Detect which cell encompasses the target text, then output its [x, y] center coordinate. 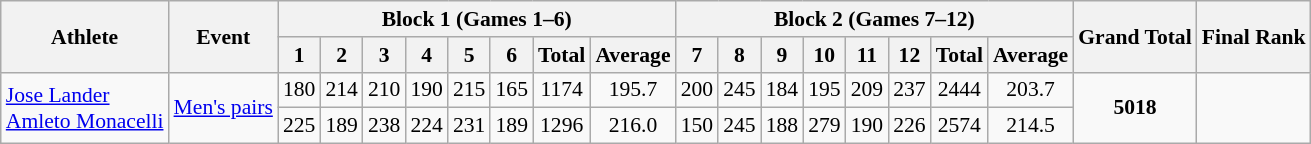
12 [910, 55]
214.5 [1030, 126]
7 [698, 55]
Athlete [85, 36]
225 [300, 126]
231 [470, 126]
1 [300, 55]
Men's pairs [224, 108]
209 [868, 90]
6 [512, 55]
Event [224, 36]
Block 2 (Games 7–12) [875, 19]
1174 [562, 90]
279 [824, 126]
238 [384, 126]
1296 [562, 126]
3 [384, 55]
216.0 [632, 126]
195 [824, 90]
8 [740, 55]
165 [512, 90]
Grand Total [1134, 36]
203.7 [1030, 90]
Block 1 (Games 1–6) [477, 19]
224 [426, 126]
2 [342, 55]
5 [470, 55]
2444 [960, 90]
226 [910, 126]
150 [698, 126]
200 [698, 90]
195.7 [632, 90]
9 [782, 55]
184 [782, 90]
188 [782, 126]
2574 [960, 126]
10 [824, 55]
210 [384, 90]
Jose Lander Amleto Monacelli [85, 108]
Final Rank [1254, 36]
5018 [1134, 108]
215 [470, 90]
11 [868, 55]
214 [342, 90]
180 [300, 90]
4 [426, 55]
237 [910, 90]
